Return the [X, Y] coordinate for the center point of the cell that contains the specified text.  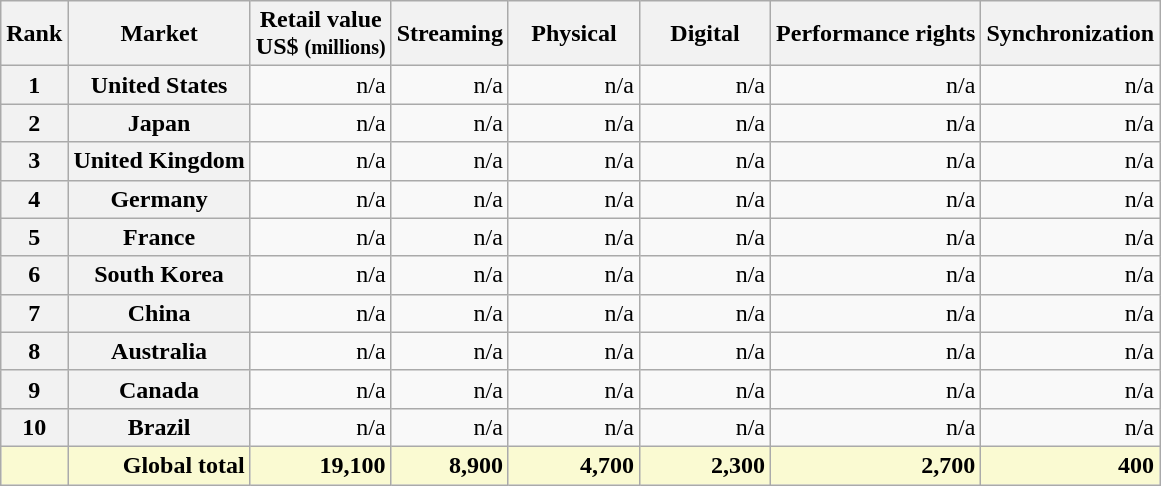
Japan [159, 123]
South Korea [159, 275]
2,300 [704, 465]
Digital [704, 34]
4,700 [574, 465]
1 [34, 85]
400 [1070, 465]
8 [34, 351]
Global total [159, 465]
19,100 [320, 465]
Performance rights [876, 34]
Physical [574, 34]
Germany [159, 199]
9 [34, 389]
10 [34, 427]
Synchronization [1070, 34]
6 [34, 275]
5 [34, 237]
China [159, 313]
France [159, 237]
3 [34, 161]
7 [34, 313]
Brazil [159, 427]
United States [159, 85]
2,700 [876, 465]
4 [34, 199]
2 [34, 123]
Canada [159, 389]
Market [159, 34]
8,900 [450, 465]
United Kingdom [159, 161]
Streaming [450, 34]
Retail valueUS$ (millions) [320, 34]
Australia [159, 351]
Rank [34, 34]
